Provide the (x, y) coordinate of the cell's center where the given text is located.  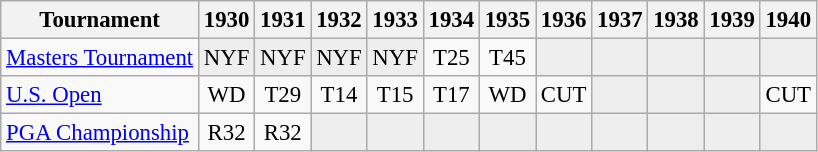
1936 (564, 20)
1930 (227, 20)
PGA Championship (100, 133)
T29 (283, 95)
1940 (788, 20)
1931 (283, 20)
1933 (395, 20)
1938 (676, 20)
Tournament (100, 20)
U.S. Open (100, 95)
1934 (451, 20)
1939 (732, 20)
Masters Tournament (100, 58)
1935 (507, 20)
T14 (339, 95)
1932 (339, 20)
1937 (620, 20)
T17 (451, 95)
T25 (451, 58)
T15 (395, 95)
T45 (507, 58)
